Capture the cell that displays the provided text and extract its [x, y] central coordinate. 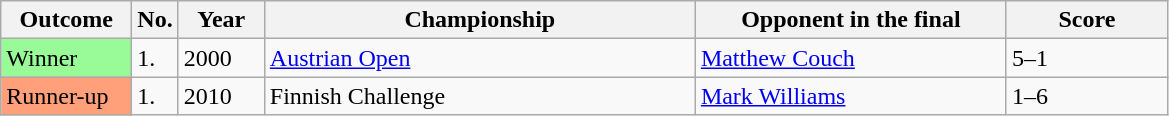
Opponent in the final [850, 20]
5–1 [1086, 58]
1–6 [1086, 96]
Score [1086, 20]
Outcome [66, 20]
Year [221, 20]
Austrian Open [480, 58]
Mark Williams [850, 96]
Matthew Couch [850, 58]
Championship [480, 20]
Finnish Challenge [480, 96]
Runner-up [66, 96]
No. [155, 20]
2000 [221, 58]
Winner [66, 58]
2010 [221, 96]
